Detect which cell encompasses the target text, then output its [x, y] center coordinate. 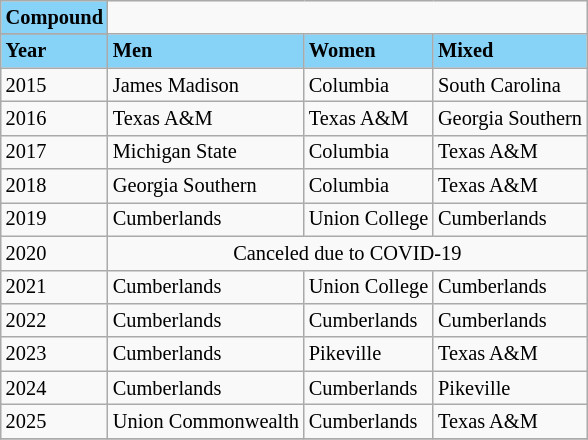
2021 [54, 287]
Canceled due to COVID-19 [348, 253]
Union Commonwealth [206, 421]
Women [368, 51]
2025 [54, 421]
2017 [54, 152]
Compound [54, 17]
Michigan State [206, 152]
2022 [54, 320]
2024 [54, 388]
James Madison [206, 85]
2023 [54, 354]
2015 [54, 85]
2019 [54, 219]
2016 [54, 118]
2020 [54, 253]
Men [206, 51]
2018 [54, 186]
South Carolina [510, 85]
Mixed [510, 51]
Year [54, 51]
